Scan for the cell matching the given text and deliver its (x, y) coordinate at center. 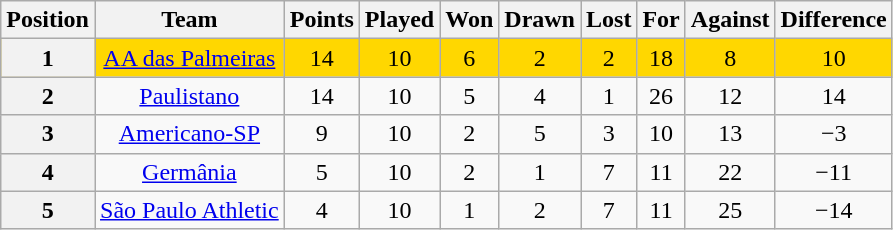
Paulistano (189, 96)
18 (661, 58)
−14 (834, 210)
Position (48, 20)
Played (399, 20)
22 (730, 172)
Points (322, 20)
9 (322, 134)
Team (189, 20)
25 (730, 210)
−3 (834, 134)
AA das Palmeiras (189, 58)
13 (730, 134)
12 (730, 96)
Against (730, 20)
6 (470, 58)
Americano-SP (189, 134)
Drawn (540, 20)
8 (730, 58)
Won (470, 20)
São Paulo Athletic (189, 210)
Germânia (189, 172)
26 (661, 96)
Difference (834, 20)
Lost (608, 20)
−11 (834, 172)
For (661, 20)
